Output the (x, y) coordinate of the center of the cell containing the given text.  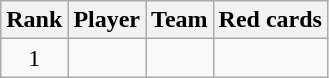
1 (34, 58)
Team (180, 20)
Rank (34, 20)
Player (107, 20)
Red cards (270, 20)
